Capture the cell that displays the provided text and extract its (X, Y) central coordinate. 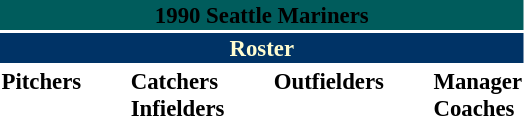
1990 Seattle Mariners (262, 15)
Roster (262, 48)
